Search for the cell housing the specified text and yield its (x, y) center coordinate. 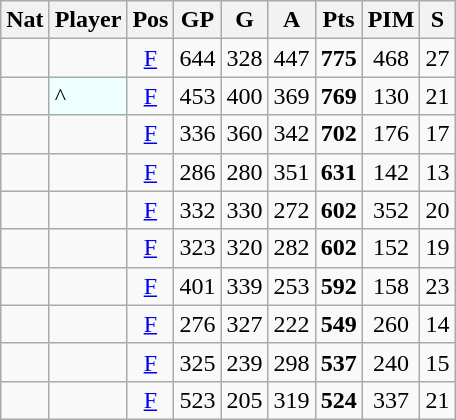
PIM (391, 20)
^ (88, 96)
142 (391, 172)
336 (198, 134)
775 (338, 58)
537 (338, 362)
176 (391, 134)
130 (391, 96)
276 (198, 324)
339 (244, 286)
702 (338, 134)
400 (244, 96)
14 (438, 324)
17 (438, 134)
260 (391, 324)
13 (438, 172)
20 (438, 210)
592 (338, 286)
GP (198, 20)
239 (244, 362)
282 (292, 248)
524 (338, 400)
298 (292, 362)
447 (292, 58)
S (438, 20)
272 (292, 210)
328 (244, 58)
523 (198, 400)
352 (391, 210)
205 (244, 400)
468 (391, 58)
222 (292, 324)
158 (391, 286)
330 (244, 210)
Pts (338, 20)
319 (292, 400)
23 (438, 286)
769 (338, 96)
337 (391, 400)
Nat (25, 20)
327 (244, 324)
320 (244, 248)
19 (438, 248)
549 (338, 324)
351 (292, 172)
342 (292, 134)
644 (198, 58)
27 (438, 58)
286 (198, 172)
Pos (150, 20)
325 (198, 362)
369 (292, 96)
332 (198, 210)
631 (338, 172)
253 (292, 286)
15 (438, 362)
Player (88, 20)
G (244, 20)
453 (198, 96)
280 (244, 172)
360 (244, 134)
A (292, 20)
401 (198, 286)
240 (391, 362)
152 (391, 248)
323 (198, 248)
